Return [x, y] of the center of cell containing provided text 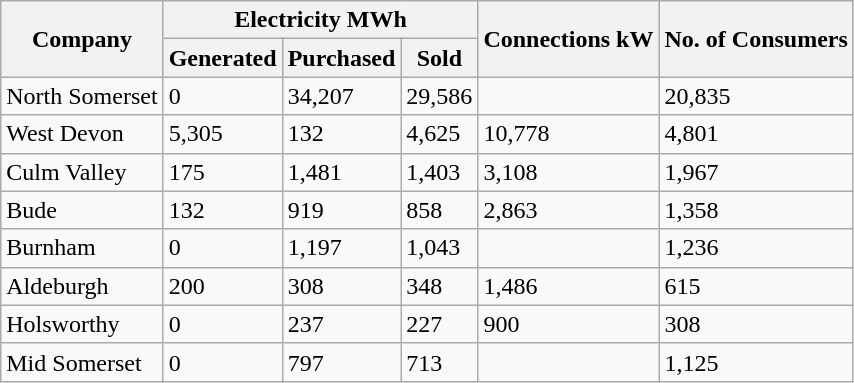
1,236 [756, 248]
1,403 [440, 172]
2,863 [568, 210]
Aldeburgh [82, 286]
1,125 [756, 362]
1,967 [756, 172]
10,778 [568, 134]
4,625 [440, 134]
237 [342, 324]
1,481 [342, 172]
200 [222, 286]
797 [342, 362]
20,835 [756, 96]
4,801 [756, 134]
Connections kW [568, 39]
858 [440, 210]
Electricity MWh [320, 20]
34,207 [342, 96]
227 [440, 324]
29,586 [440, 96]
1,486 [568, 286]
900 [568, 324]
Holsworthy [82, 324]
North Somerset [82, 96]
Mid Somerset [82, 362]
Burnham [82, 248]
919 [342, 210]
Bude [82, 210]
Purchased [342, 58]
348 [440, 286]
713 [440, 362]
Company [82, 39]
5,305 [222, 134]
1,197 [342, 248]
615 [756, 286]
1,043 [440, 248]
3,108 [568, 172]
Generated [222, 58]
West Devon [82, 134]
1,358 [756, 210]
Culm Valley [82, 172]
No. of Consumers [756, 39]
Sold [440, 58]
175 [222, 172]
